Extract the [x, y] coordinate from the center of the cell holding the provided text.  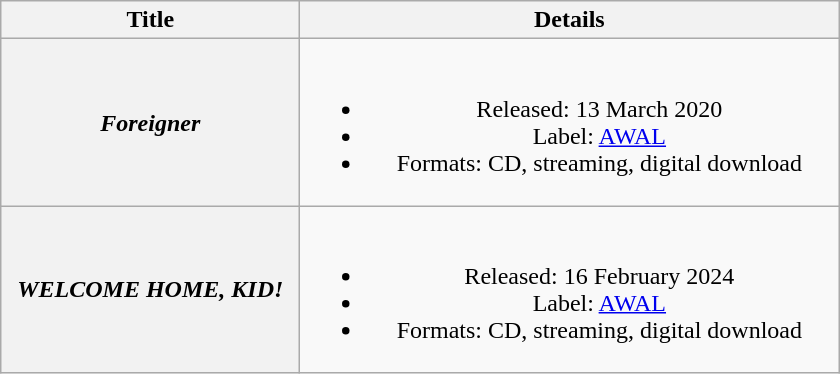
Released: 13 March 2020Label: AWALFormats: CD, streaming, digital download [570, 122]
Title [150, 20]
Foreigner [150, 122]
Details [570, 20]
Released: 16 February 2024Label: AWALFormats: CD, streaming, digital download [570, 290]
WELCOME HOME, KID! [150, 290]
